Output the [x, y] coordinate of the center of the cell containing the given text.  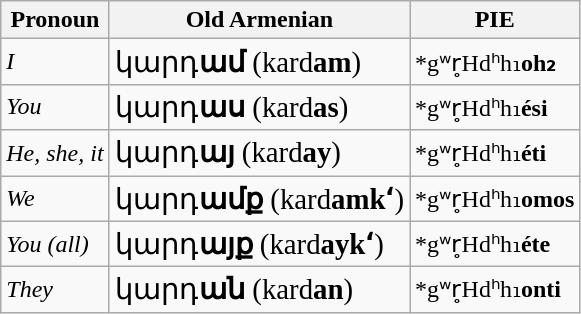
*gʷr̥Hdʰh₁omos [495, 199]
Old Armenian [259, 20]
Pronoun [55, 20]
*gʷr̥Hdʰh₁onti [495, 290]
*gʷr̥Hdʰh₁éte [495, 244]
*gʷr̥Hdʰh₁ési [495, 107]
PIE [495, 20]
We [55, 199]
կարդամք (kardamkʻ) [259, 199]
կարդաս (kardas) [259, 107]
I [55, 62]
*gʷr̥Hdʰh₁oh₂ [495, 62]
կարդայք (kardaykʻ) [259, 244]
կարդամ (kardam) [259, 62]
They [55, 290]
You (all) [55, 244]
He, she, it [55, 153]
You [55, 107]
*gʷr̥Hdʰh₁éti [495, 153]
կարդան (kardan) [259, 290]
կարդայ (karday) [259, 153]
